Return (x, y) of the center of cell containing provided text 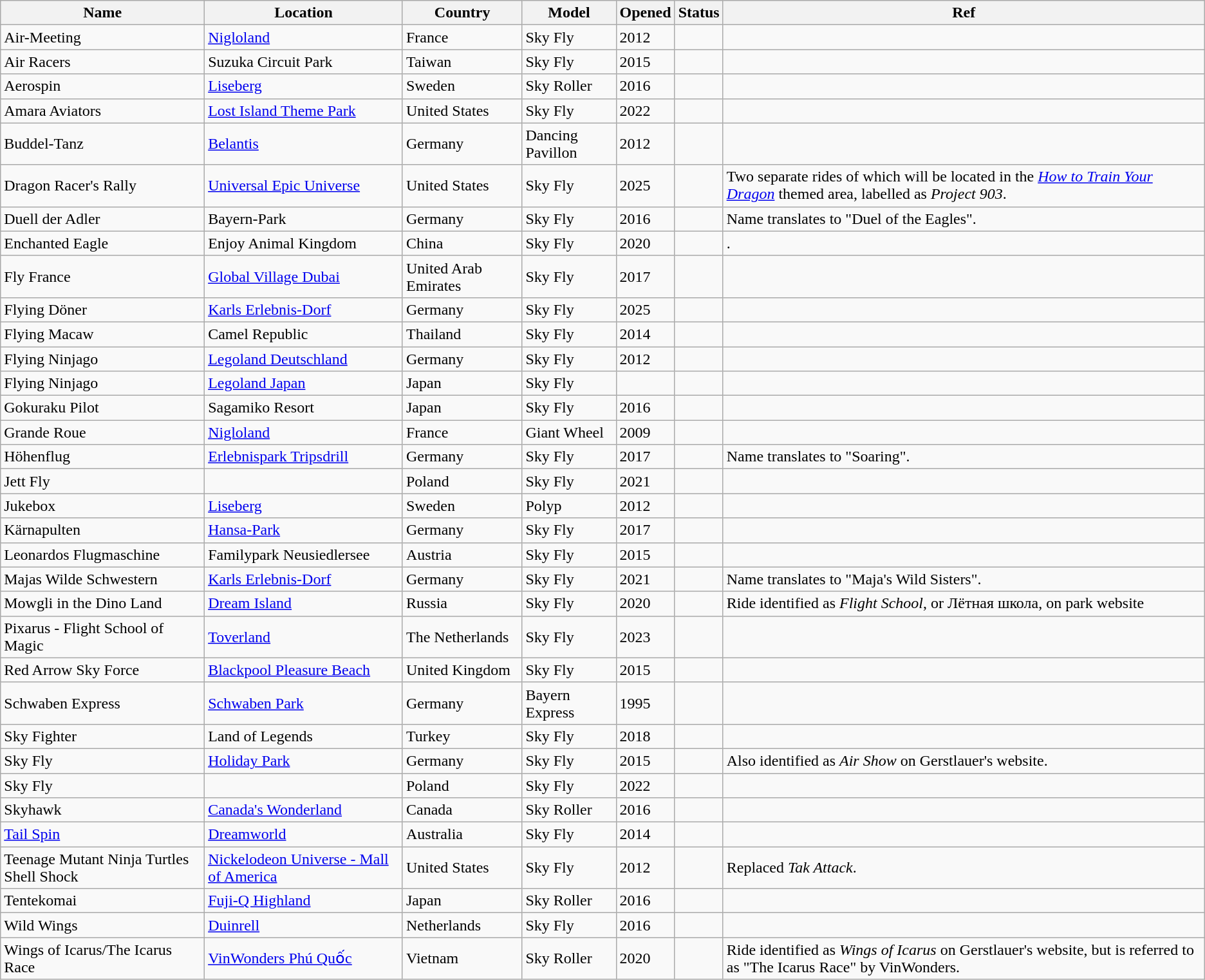
Duell der Adler (103, 219)
Ref (964, 13)
Bayern Express (569, 703)
The Netherlands (462, 637)
Flying Macaw (103, 334)
Name (103, 13)
Fly France (103, 277)
Dreamworld (304, 835)
Leonardos Flugmaschine (103, 555)
Gokuraku Pilot (103, 408)
Nickelodeon Universe - Mall of America (304, 867)
Tail Spin (103, 835)
Replaced Tak Attack. (964, 867)
Lost Island Theme Park (304, 111)
Name translates to "Maja's Wild Sisters". (964, 579)
Polyp (569, 506)
Schwaben Park (304, 703)
Dancing Pavillon (569, 144)
Canada's Wonderland (304, 810)
VinWonders Phú Quốc (304, 959)
Location (304, 13)
Belantis (304, 144)
Grande Roue (103, 432)
Giant Wheel (569, 432)
Dream Island (304, 604)
Fuji-Q Highland (304, 901)
Mowgli in the Dino Land (103, 604)
Universal Epic Universe (304, 185)
Also identified as Air Show on Gerstlauer's website. (964, 761)
Duinrell (304, 925)
Dragon Racer's Rally (103, 185)
Enjoy Animal Kingdom (304, 243)
Australia (462, 835)
Pixarus - Flight School of Magic (103, 637)
Enchanted Eagle (103, 243)
Taiwan (462, 62)
China (462, 243)
Model (569, 13)
Kärnapulten (103, 530)
Schwaben Express (103, 703)
Wings of Icarus/The Icarus Race (103, 959)
Austria (462, 555)
United Arab Emirates (462, 277)
Name translates to "Soaring". (964, 457)
Suzuka Circuit Park (304, 62)
United Kingdom (462, 670)
Air Racers (103, 62)
Thailand (462, 334)
Land of Legends (304, 736)
Ride identified as Flight School, or Лётная школа, on park website (964, 604)
Legoland Japan (304, 384)
Skyhawk (103, 810)
Russia (462, 604)
Legoland Deutschland (304, 358)
Teenage Mutant Ninja Turtles Shell Shock (103, 867)
Tentekomai (103, 901)
Höhenflug (103, 457)
Turkey (462, 736)
Global Village Dubai (304, 277)
Erlebnispark Tripsdrill (304, 457)
Country (462, 13)
Red Arrow Sky Force (103, 670)
Familypark Neusiedlersee (304, 555)
2018 (645, 736)
Two separate rides of which will be located in the How to Train Your Dragon themed area, labelled as Project 903. (964, 185)
Buddel-Tanz (103, 144)
Sagamiko Resort (304, 408)
Wild Wings (103, 925)
Toverland (304, 637)
Amara Aviators (103, 111)
Name translates to "Duel of the Eagles". (964, 219)
Ride identified as Wings of Icarus on Gerstlauer's website, but is referred to as "The Icarus Race" by VinWonders. (964, 959)
2023 (645, 637)
Bayern-Park (304, 219)
2009 (645, 432)
Blackpool Pleasure Beach (304, 670)
Opened (645, 13)
Holiday Park (304, 761)
. (964, 243)
Jukebox (103, 506)
Canada (462, 810)
Status (699, 13)
Flying Döner (103, 310)
Sky Fighter (103, 736)
Netherlands (462, 925)
Air-Meeting (103, 37)
Hansa-Park (304, 530)
Camel Republic (304, 334)
Majas Wilde Schwestern (103, 579)
Jett Fly (103, 481)
Aerospin (103, 86)
Vietnam (462, 959)
1995 (645, 703)
